Capture the cell that displays the provided text and extract its [X, Y] central coordinate. 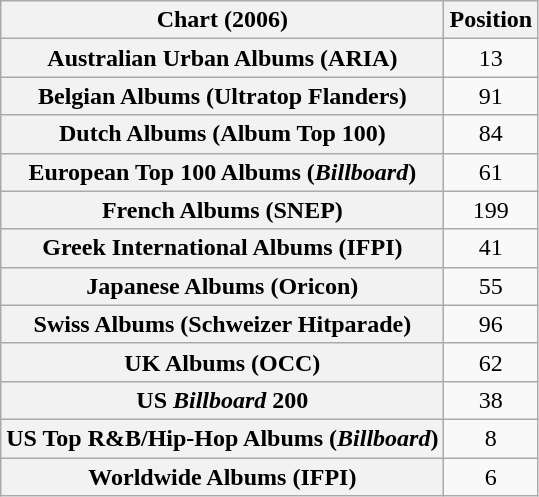
UK Albums (OCC) [222, 362]
8 [491, 438]
Greek International Albums (IFPI) [222, 248]
61 [491, 172]
91 [491, 96]
Worldwide Albums (IFPI) [222, 477]
96 [491, 324]
European Top 100 Albums (Billboard) [222, 172]
41 [491, 248]
55 [491, 286]
US Billboard 200 [222, 400]
US Top R&B/Hip-Hop Albums (Billboard) [222, 438]
Belgian Albums (Ultratop Flanders) [222, 96]
62 [491, 362]
38 [491, 400]
Japanese Albums (Oricon) [222, 286]
Dutch Albums (Album Top 100) [222, 134]
Position [491, 20]
13 [491, 58]
84 [491, 134]
Australian Urban Albums (ARIA) [222, 58]
Chart (2006) [222, 20]
199 [491, 210]
Swiss Albums (Schweizer Hitparade) [222, 324]
6 [491, 477]
French Albums (SNEP) [222, 210]
